Detect which cell encompasses the target text, then output its [x, y] center coordinate. 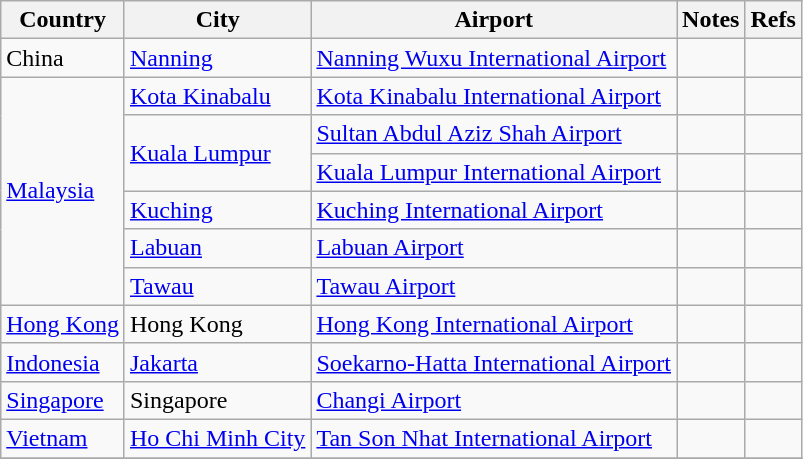
Kuching [217, 210]
Labuan Airport [494, 248]
Jakarta [217, 362]
City [217, 20]
Changi Airport [494, 400]
Soekarno-Hatta International Airport [494, 362]
Kota Kinabalu [217, 96]
Country [63, 20]
China [63, 58]
Nanning [217, 58]
Vietnam [63, 438]
Indonesia [63, 362]
Tan Son Nhat International Airport [494, 438]
Tawau Airport [494, 286]
Ho Chi Minh City [217, 438]
Kota Kinabalu International Airport [494, 96]
Airport [494, 20]
Malaysia [63, 191]
Nanning Wuxu International Airport [494, 58]
Kuching International Airport [494, 210]
Kuala Lumpur [217, 153]
Labuan [217, 248]
Kuala Lumpur International Airport [494, 172]
Refs [773, 20]
Tawau [217, 286]
Hong Kong International Airport [494, 324]
Sultan Abdul Aziz Shah Airport [494, 134]
Notes [711, 20]
